Provide the [X, Y] coordinate of the cell's center where the given text is located.  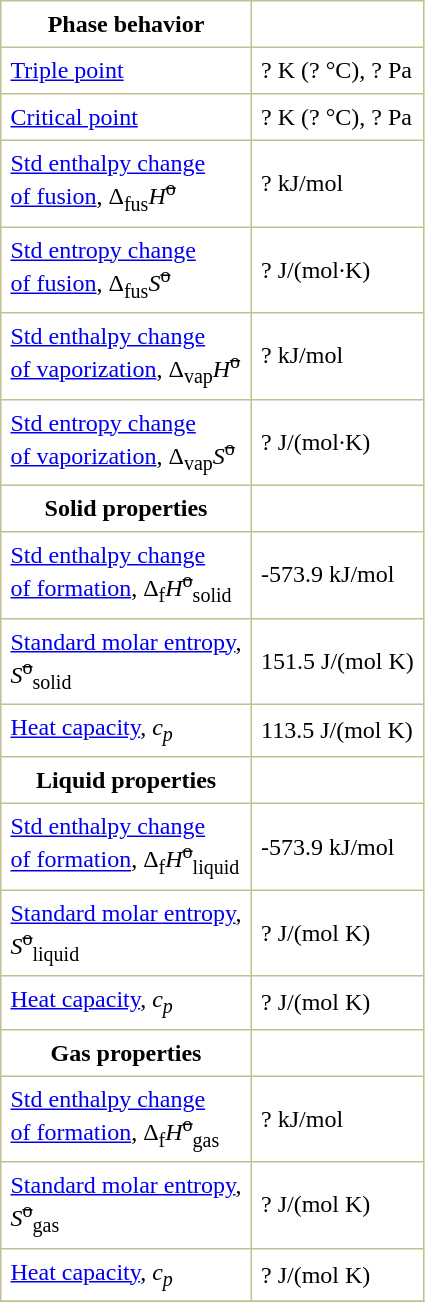
Phase behavior [126, 24]
Triple point [126, 70]
Std enthalpy changeof fusion, ΔfusHo [126, 183]
Standard molar entropy,Soliquid [126, 933]
Standard molar entropy,Sogas [126, 1205]
151.5 J/(mol K) [337, 661]
Critical point [126, 117]
113.5 J/(mol K) [337, 730]
Standard molar entropy,Sosolid [126, 661]
Std enthalpy changeof vaporization, ΔvapHo [126, 356]
Std enthalpy changeof formation, ΔfHoliquid [126, 847]
Std enthalpy changeof formation, ΔfHogas [126, 1119]
Std entropy changeof fusion, ΔfusSo [126, 270]
Std entropy changeof vaporization, ΔvapSo [126, 442]
Liquid properties [126, 780]
Gas properties [126, 1052]
Std enthalpy changeof formation, ΔfHosolid [126, 575]
Solid properties [126, 508]
